Scan for the cell matching the given text and deliver its (X, Y) coordinate at center. 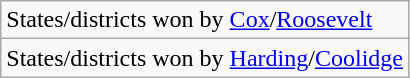
States/districts won by Cox/Roosevelt (205, 20)
States/districts won by Harding/Coolidge (205, 58)
